Output the (X, Y) coordinate of the center of the cell containing the given text.  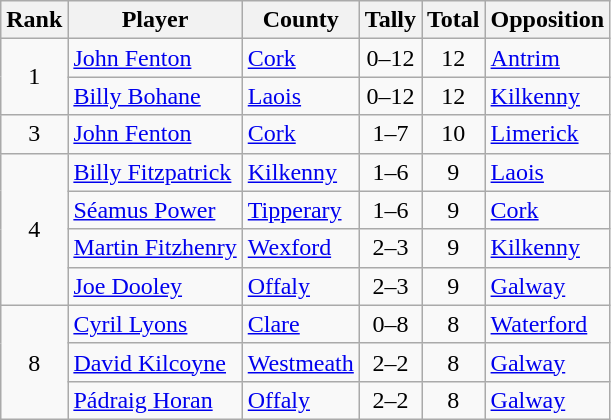
Waterford (547, 324)
1 (34, 77)
4 (34, 229)
10 (454, 134)
Séamus Power (155, 210)
Billy Bohane (155, 96)
David Kilcoyne (155, 362)
1–7 (390, 134)
0–8 (390, 324)
Rank (34, 20)
County (300, 20)
Antrim (547, 58)
Martin Fitzhenry (155, 248)
Billy Fitzpatrick (155, 172)
Player (155, 20)
Opposition (547, 20)
Joe Dooley (155, 286)
Clare (300, 324)
Total (454, 20)
Tipperary (300, 210)
Limerick (547, 134)
Wexford (300, 248)
Westmeath (300, 362)
Cyril Lyons (155, 324)
3 (34, 134)
Pádraig Horan (155, 400)
Tally (390, 20)
